Provide the (x, y) coordinate of the cell's center where the given text is located.  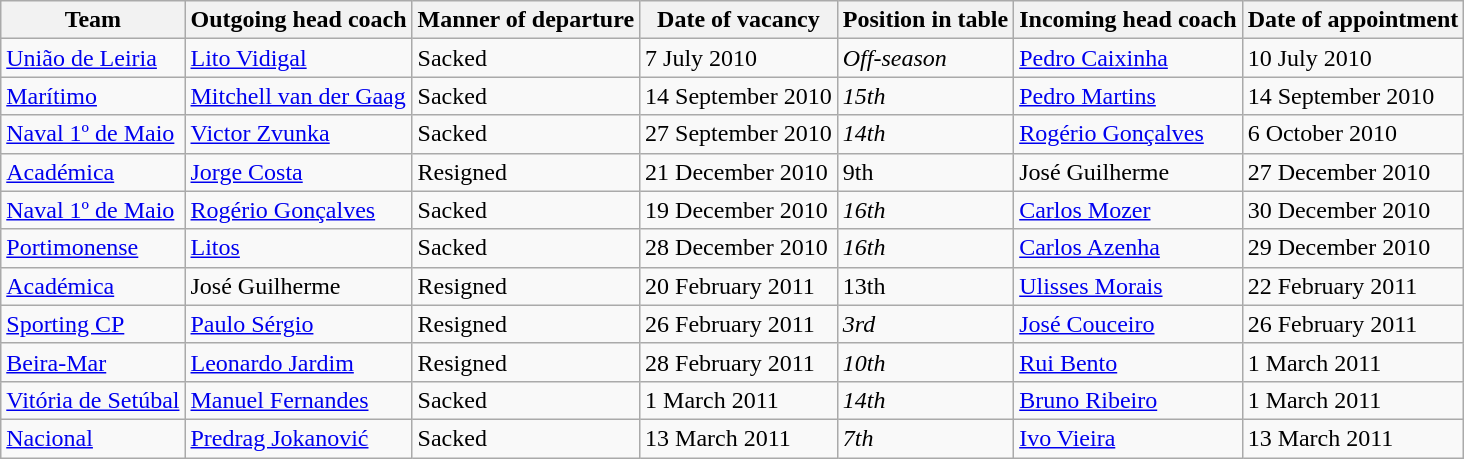
7th (925, 438)
9th (925, 172)
Lito Vidigal (298, 58)
28 February 2011 (739, 362)
3rd (925, 324)
Carlos Azenha (1128, 248)
22 February 2011 (1353, 286)
Jorge Costa (298, 172)
15th (925, 96)
21 December 2010 (739, 172)
Portimonense (93, 248)
José Couceiro (1128, 324)
Pedro Martins (1128, 96)
28 December 2010 (739, 248)
Predrag Jokanović (298, 438)
Date of vacancy (739, 20)
Beira-Mar (93, 362)
30 December 2010 (1353, 210)
Vitória de Setúbal (93, 400)
Leonardo Jardim (298, 362)
Sporting CP (93, 324)
Team (93, 20)
19 December 2010 (739, 210)
Position in table (925, 20)
6 October 2010 (1353, 134)
29 December 2010 (1353, 248)
Incoming head coach (1128, 20)
Off-season (925, 58)
13th (925, 286)
Marítimo (93, 96)
Manuel Fernandes (298, 400)
20 February 2011 (739, 286)
Mitchell van der Gaag (298, 96)
Manner of departure (526, 20)
União de Leiria (93, 58)
Paulo Sérgio (298, 324)
Outgoing head coach (298, 20)
Litos (298, 248)
Carlos Mozer (1128, 210)
Nacional (93, 438)
27 December 2010 (1353, 172)
Ulisses Morais (1128, 286)
Rui Bento (1128, 362)
10th (925, 362)
Victor Zvunka (298, 134)
10 July 2010 (1353, 58)
27 September 2010 (739, 134)
7 July 2010 (739, 58)
Ivo Vieira (1128, 438)
Date of appointment (1353, 20)
Pedro Caixinha (1128, 58)
Bruno Ribeiro (1128, 400)
